Find where the given text appears and provide that cell's center as [X, Y] coordinate. 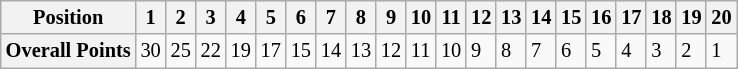
Position [68, 17]
25 [181, 51]
30 [151, 51]
20 [721, 17]
18 [661, 17]
22 [211, 51]
16 [601, 17]
Overall Points [68, 51]
